Detect which cell encompasses the target text, then output its [x, y] center coordinate. 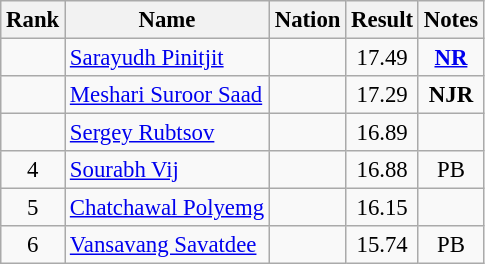
16.15 [382, 208]
NR [450, 58]
Nation [307, 20]
17.29 [382, 95]
NJR [450, 95]
4 [33, 170]
Rank [33, 20]
6 [33, 245]
Name [168, 20]
17.49 [382, 58]
Sourabh Vij [168, 170]
Notes [450, 20]
16.89 [382, 133]
Sergey Rubtsov [168, 133]
Vansavang Savatdee [168, 245]
Chatchawal Polyemg [168, 208]
5 [33, 208]
Sarayudh Pinitjit [168, 58]
Result [382, 20]
15.74 [382, 245]
Meshari Suroor Saad [168, 95]
16.88 [382, 170]
